Return the [x, y] coordinate for the center point of the cell that contains the specified text.  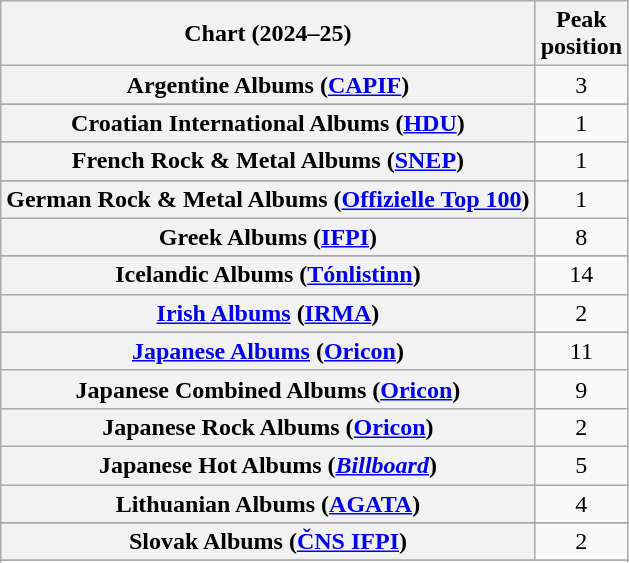
3 [581, 85]
Lithuanian Albums (AGATA) [268, 503]
Argentine Albums (CAPIF) [268, 85]
Slovak Albums (ČNS IFPI) [268, 542]
5 [581, 465]
Japanese Rock Albums (Oricon) [268, 427]
Icelandic Albums (Tónlistinn) [268, 275]
Greek Albums (IFPI) [268, 237]
Chart (2024–25) [268, 34]
German Rock & Metal Albums (Offizielle Top 100) [268, 199]
4 [581, 503]
9 [581, 389]
Japanese Albums (Oricon) [268, 351]
Croatian International Albums (HDU) [268, 123]
French Rock & Metal Albums (SNEP) [268, 161]
Irish Albums (IRMA) [268, 313]
8 [581, 237]
Peakposition [581, 34]
Japanese Hot Albums (Billboard) [268, 465]
Japanese Combined Albums (Oricon) [268, 389]
11 [581, 351]
14 [581, 275]
